Return the [x, y] coordinate for the center point of the cell that contains the specified text.  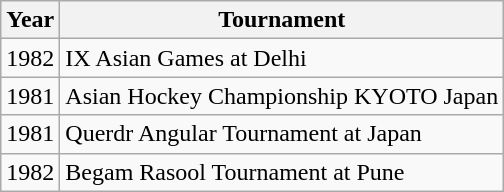
Querdr Angular Tournament at Japan [282, 134]
Begam Rasool Tournament at Pune [282, 172]
Asian Hockey Championship KYOTO Japan [282, 96]
IX Asian Games at Delhi [282, 58]
Tournament [282, 20]
Year [30, 20]
